Scan for the cell matching the given text and deliver its (X, Y) coordinate at center. 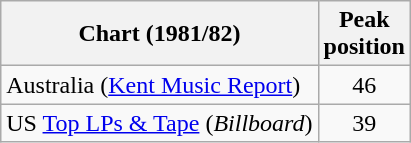
39 (364, 123)
Peakposition (364, 34)
46 (364, 85)
Australia (Kent Music Report) (160, 85)
Chart (1981/82) (160, 34)
US Top LPs & Tape (Billboard) (160, 123)
